Locate the cell with the specified text and output its (x, y) center coordinate. 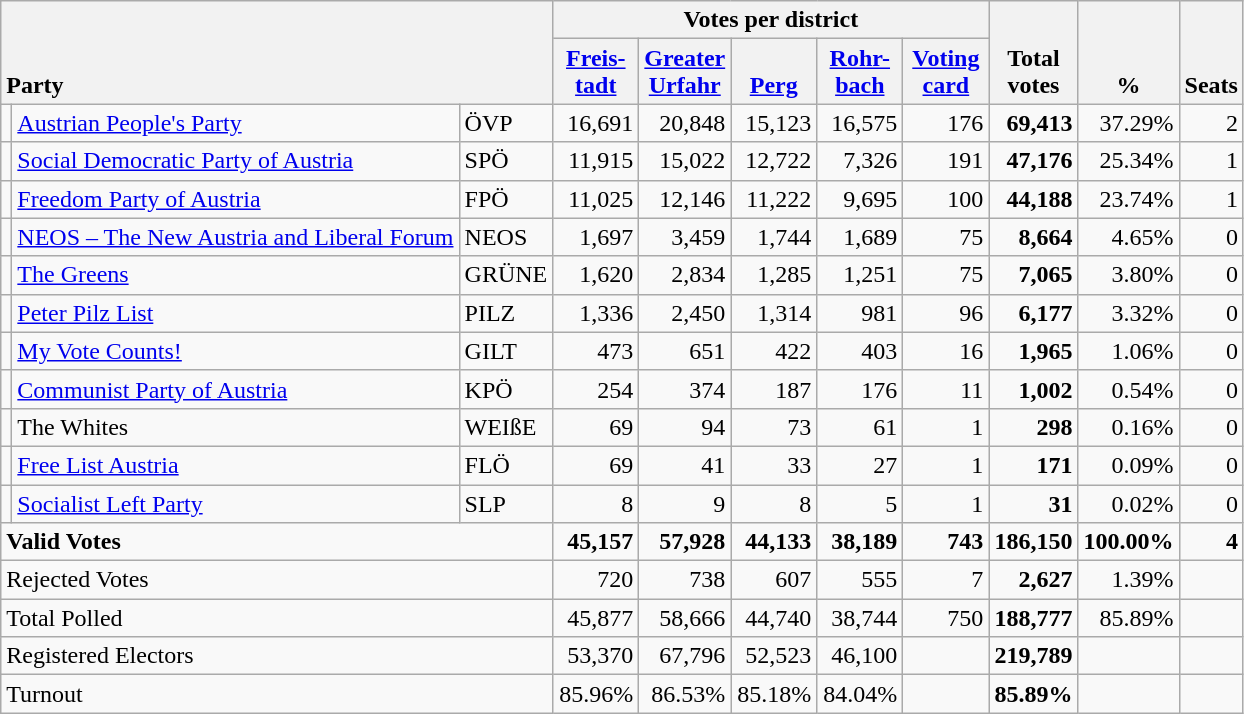
Seats (1211, 52)
61 (860, 427)
Communist Party of Austria (236, 389)
16,691 (596, 123)
Turnout (277, 694)
11,915 (596, 161)
100 (946, 199)
607 (774, 580)
1,620 (596, 275)
23.74% (1128, 199)
Perg (774, 72)
12,146 (685, 199)
191 (946, 161)
27 (860, 465)
Freedom Party of Austria (236, 199)
11,025 (596, 199)
SLP (506, 503)
Peter Pilz List (236, 313)
7,065 (1034, 275)
1.39% (1128, 580)
33 (774, 465)
Registered Electors (277, 656)
15,022 (685, 161)
2,627 (1034, 580)
31 (1034, 503)
7,326 (860, 161)
5 (860, 503)
47,176 (1034, 161)
PILZ (506, 313)
1,689 (860, 237)
6,177 (1034, 313)
53,370 (596, 656)
73 (774, 427)
16 (946, 351)
11,222 (774, 199)
41 (685, 465)
38,744 (860, 618)
NEOS (506, 237)
1,314 (774, 313)
3,459 (685, 237)
25.34% (1128, 161)
100.00% (1128, 542)
My Vote Counts! (236, 351)
Rejected Votes (277, 580)
1,285 (774, 275)
0.16% (1128, 427)
37.29% (1128, 123)
Votes per district (771, 20)
20,848 (685, 123)
738 (685, 580)
15,123 (774, 123)
16,575 (860, 123)
1,744 (774, 237)
45,157 (596, 542)
Party (277, 52)
69,413 (1034, 123)
651 (685, 351)
Social Democratic Party of Austria (236, 161)
Rohr-bach (860, 72)
1,336 (596, 313)
1,697 (596, 237)
219,789 (1034, 656)
86.53% (685, 694)
2,450 (685, 313)
67,796 (685, 656)
58,666 (685, 618)
The Whites (236, 427)
44,133 (774, 542)
4 (1211, 542)
12,722 (774, 161)
1,002 (1034, 389)
1,965 (1034, 351)
NEOS – The New Austria and Liberal Forum (236, 237)
44,188 (1034, 199)
Votingcard (946, 72)
Valid Votes (277, 542)
Freis-tadt (596, 72)
KPÖ (506, 389)
9 (685, 503)
84.04% (860, 694)
750 (946, 618)
% (1128, 52)
403 (860, 351)
1,251 (860, 275)
8,664 (1034, 237)
3.80% (1128, 275)
9,695 (860, 199)
46,100 (860, 656)
96 (946, 313)
188,777 (1034, 618)
38,189 (860, 542)
FLÖ (506, 465)
94 (685, 427)
298 (1034, 427)
720 (596, 580)
473 (596, 351)
374 (685, 389)
Total Polled (277, 618)
981 (860, 313)
Free List Austria (236, 465)
171 (1034, 465)
Totalvotes (1034, 52)
11 (946, 389)
3.32% (1128, 313)
ÖVP (506, 123)
44,740 (774, 618)
45,877 (596, 618)
7 (946, 580)
85.96% (596, 694)
254 (596, 389)
0.09% (1128, 465)
57,928 (685, 542)
SPÖ (506, 161)
85.18% (774, 694)
187 (774, 389)
GreaterUrfahr (685, 72)
1.06% (1128, 351)
Socialist Left Party (236, 503)
0.02% (1128, 503)
422 (774, 351)
Austrian People's Party (236, 123)
4.65% (1128, 237)
2,834 (685, 275)
WEIßE (506, 427)
The Greens (236, 275)
52,523 (774, 656)
GRÜNE (506, 275)
186,150 (1034, 542)
2 (1211, 123)
0.54% (1128, 389)
743 (946, 542)
GILT (506, 351)
FPÖ (506, 199)
555 (860, 580)
